Determine the (X, Y) coordinate at the center of the cell enclosing the given text.  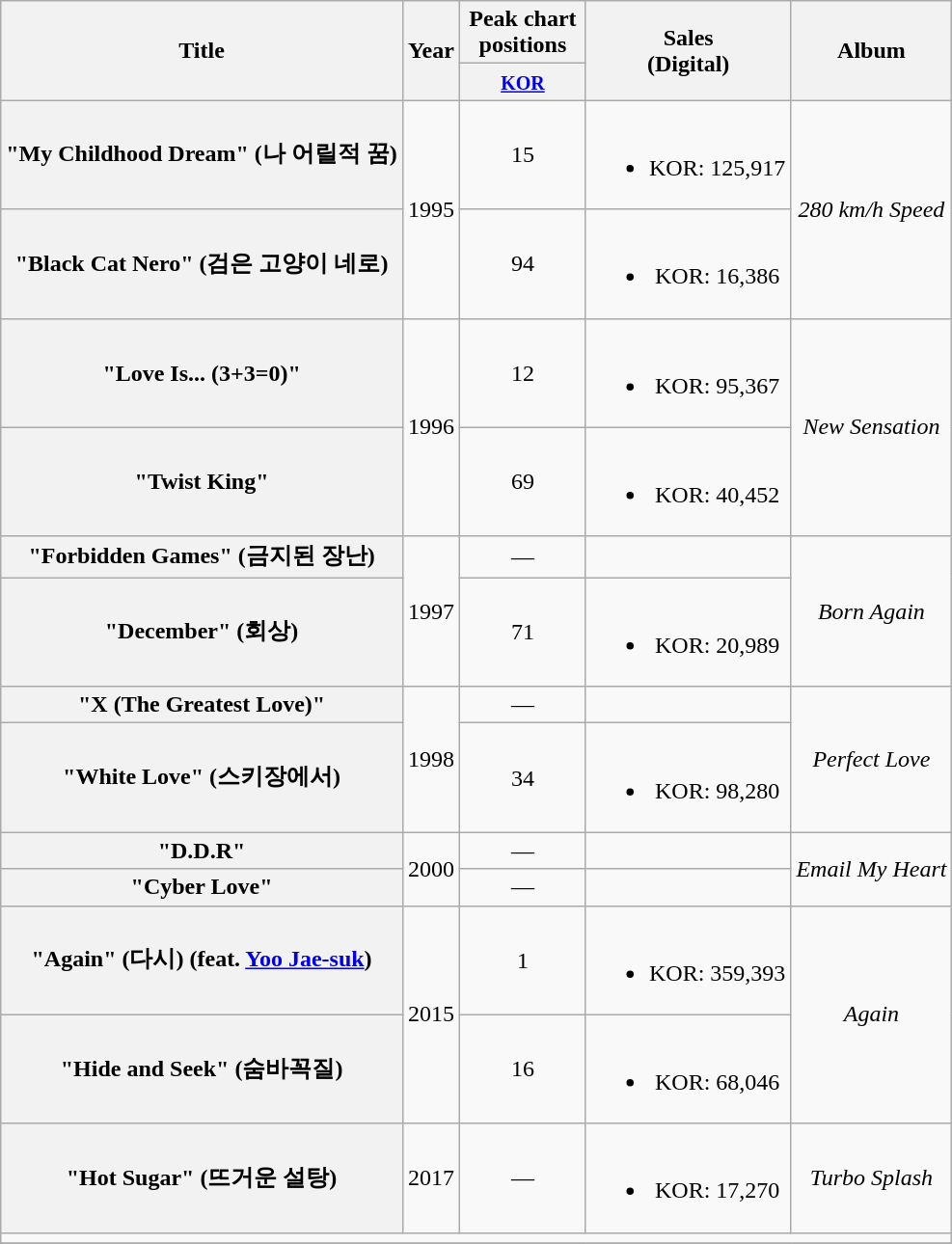
2015 (430, 1014)
KOR: 17,270 (688, 1178)
KOR: 68,046 (688, 1068)
"Again" (다시) (feat. Yoo Jae-suk) (203, 960)
"Black Cat Nero" (검은 고양이 네로) (203, 264)
"Love Is... (3+3=0)" (203, 372)
KOR: 359,393 (688, 960)
Email My Heart (872, 869)
"White Love" (스키장에서) (203, 777)
"December" (회상) (203, 633)
KOR: 125,917 (688, 154)
1995 (430, 209)
KOR: 98,280 (688, 777)
Year (430, 50)
Album (872, 50)
Perfect Love (872, 760)
KOR (523, 82)
Sales(Digital) (688, 50)
"X (The Greatest Love)" (203, 705)
1998 (430, 760)
"Forbidden Games" (금지된 장난) (203, 557)
15 (523, 154)
Born Again (872, 611)
KOR: 20,989 (688, 633)
"Twist King" (203, 482)
69 (523, 482)
16 (523, 1068)
12 (523, 372)
Turbo Splash (872, 1178)
2000 (430, 869)
280 km/h Speed (872, 209)
71 (523, 633)
"Hide and Seek" (숨바꼭질) (203, 1068)
1 (523, 960)
KOR: 95,367 (688, 372)
1997 (430, 611)
1996 (430, 427)
KOR: 16,386 (688, 264)
KOR: 40,452 (688, 482)
"D.D.R" (203, 851)
Title (203, 50)
2017 (430, 1178)
New Sensation (872, 427)
Peak chart positions (523, 33)
Again (872, 1014)
"Hot Sugar" (뜨거운 설탕) (203, 1178)
"Cyber Love" (203, 887)
34 (523, 777)
"My Childhood Dream" (나 어릴적 꿈) (203, 154)
94 (523, 264)
